Provide the (x, y) coordinate of the cell's center where the given text is located.  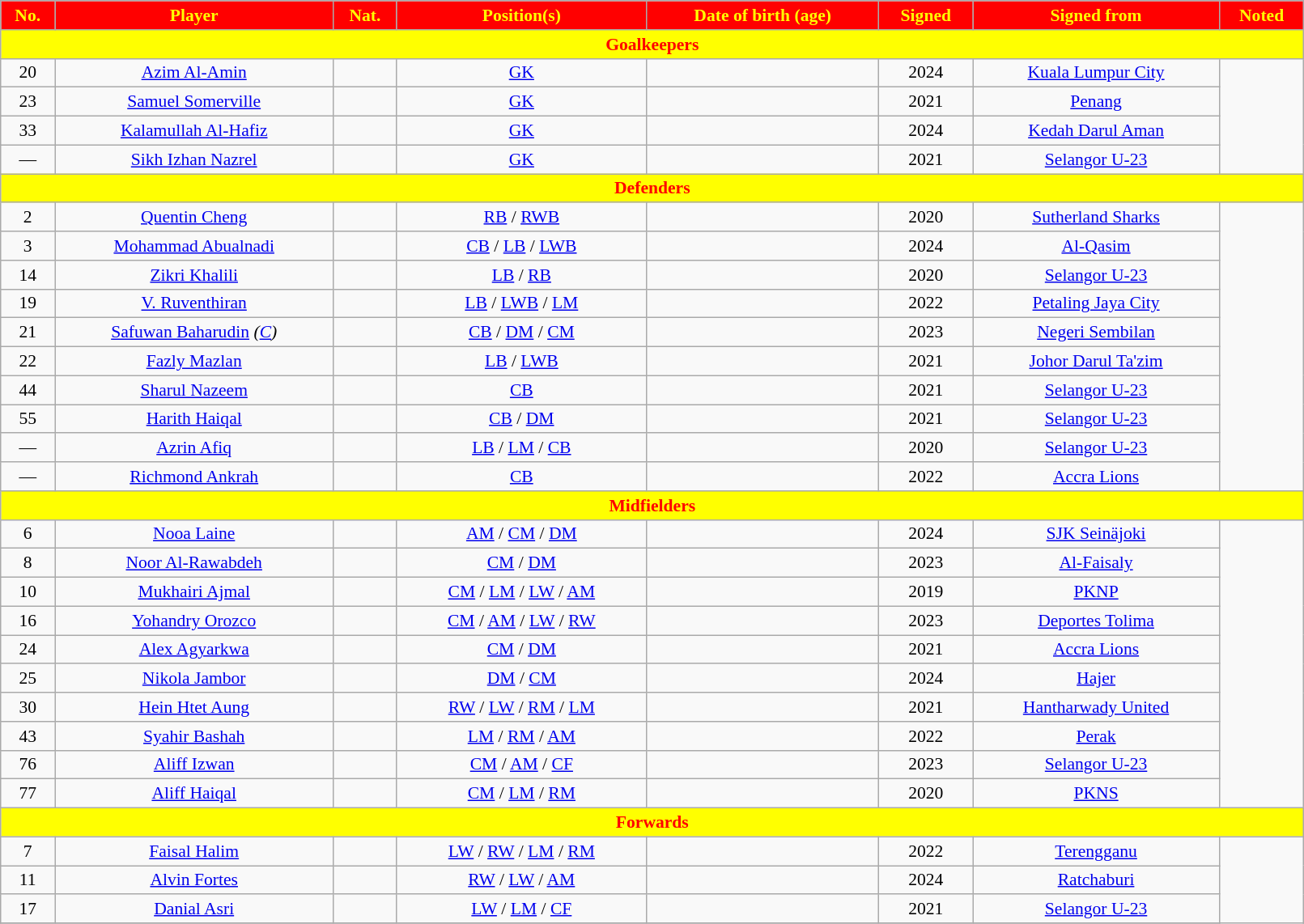
55 (28, 419)
Faisal Halim (194, 851)
Defenders (652, 189)
Kuala Lumpur City (1096, 73)
Kedah Darul Aman (1096, 131)
Petaling Jaya City (1096, 303)
Hantharwady United (1096, 707)
20 (28, 73)
RW / LW / RM / LM (521, 707)
PKNP (1096, 592)
44 (28, 390)
Alvin Fortes (194, 880)
CM / AM / LW / RW (521, 621)
19 (28, 303)
2019 (926, 592)
LB / LM / CB (521, 448)
Nat. (365, 15)
LW / LM / CF (521, 909)
Mukhairi Ajmal (194, 592)
Fazly Mazlan (194, 362)
30 (28, 707)
Player (194, 15)
CM / LM / LW / AM (521, 592)
Negeri Sembilan (1096, 333)
Sikh Izhan Nazrel (194, 159)
Zikri Khalili (194, 275)
Hajer (1096, 679)
11 (28, 880)
Al-Qasim (1096, 246)
Johor Darul Ta'zim (1096, 362)
3 (28, 246)
LB / LWB (521, 362)
Nikola Jambor (194, 679)
77 (28, 794)
Signed (926, 15)
Penang (1096, 102)
CB / DM (521, 419)
Deportes Tolima (1096, 621)
14 (28, 275)
Forwards (652, 823)
LB / LWB / LM (521, 303)
SJK Seinäjoki (1096, 534)
PKNS (1096, 794)
Al-Faisaly (1096, 563)
Danial Asri (194, 909)
RB / RWB (521, 218)
24 (28, 650)
Harith Haiqal (194, 419)
CM / AM / CF (521, 765)
Yohandry Orozco (194, 621)
Aliff Izwan (194, 765)
22 (28, 362)
Mohammad Abualnadi (194, 246)
CM / LM / RM (521, 794)
Terengganu (1096, 851)
6 (28, 534)
23 (28, 102)
Nooa Laine (194, 534)
2 (28, 218)
Noted (1261, 15)
Signed from (1096, 15)
DM / CM (521, 679)
Richmond Ankrah (194, 477)
25 (28, 679)
CB / DM / CM (521, 333)
Alex Agyarkwa (194, 650)
Sharul Nazeem (194, 390)
21 (28, 333)
CB / LB / LWB (521, 246)
10 (28, 592)
Hein Htet Aung (194, 707)
Date of birth (age) (762, 15)
LB / RB (521, 275)
Kalamullah Al-Hafiz (194, 131)
Noor Al-Rawabdeh (194, 563)
33 (28, 131)
Syahir Bashah (194, 736)
AM / CM / DM (521, 534)
7 (28, 851)
Position(s) (521, 15)
17 (28, 909)
Sutherland Sharks (1096, 218)
LM / RM / AM (521, 736)
76 (28, 765)
43 (28, 736)
RW / LW / AM (521, 880)
LW / RW / LM / RM (521, 851)
Azrin Afiq (194, 448)
No. (28, 15)
Perak (1096, 736)
16 (28, 621)
Goalkeepers (652, 45)
8 (28, 563)
Ratchaburi (1096, 880)
Azim Al-Amin (194, 73)
Samuel Somerville (194, 102)
Quentin Cheng (194, 218)
Safuwan Baharudin (C) (194, 333)
Aliff Haiqal (194, 794)
Midfielders (652, 506)
V. Ruventhiran (194, 303)
